Locate the cell with the specified text and output its (x, y) center coordinate. 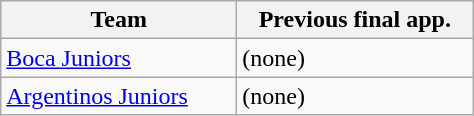
Boca Juniors (119, 58)
Argentinos Juniors (119, 96)
Team (119, 20)
Previous final app. (355, 20)
